Provide the (x, y) coordinate of the cell's center where the given text is located.  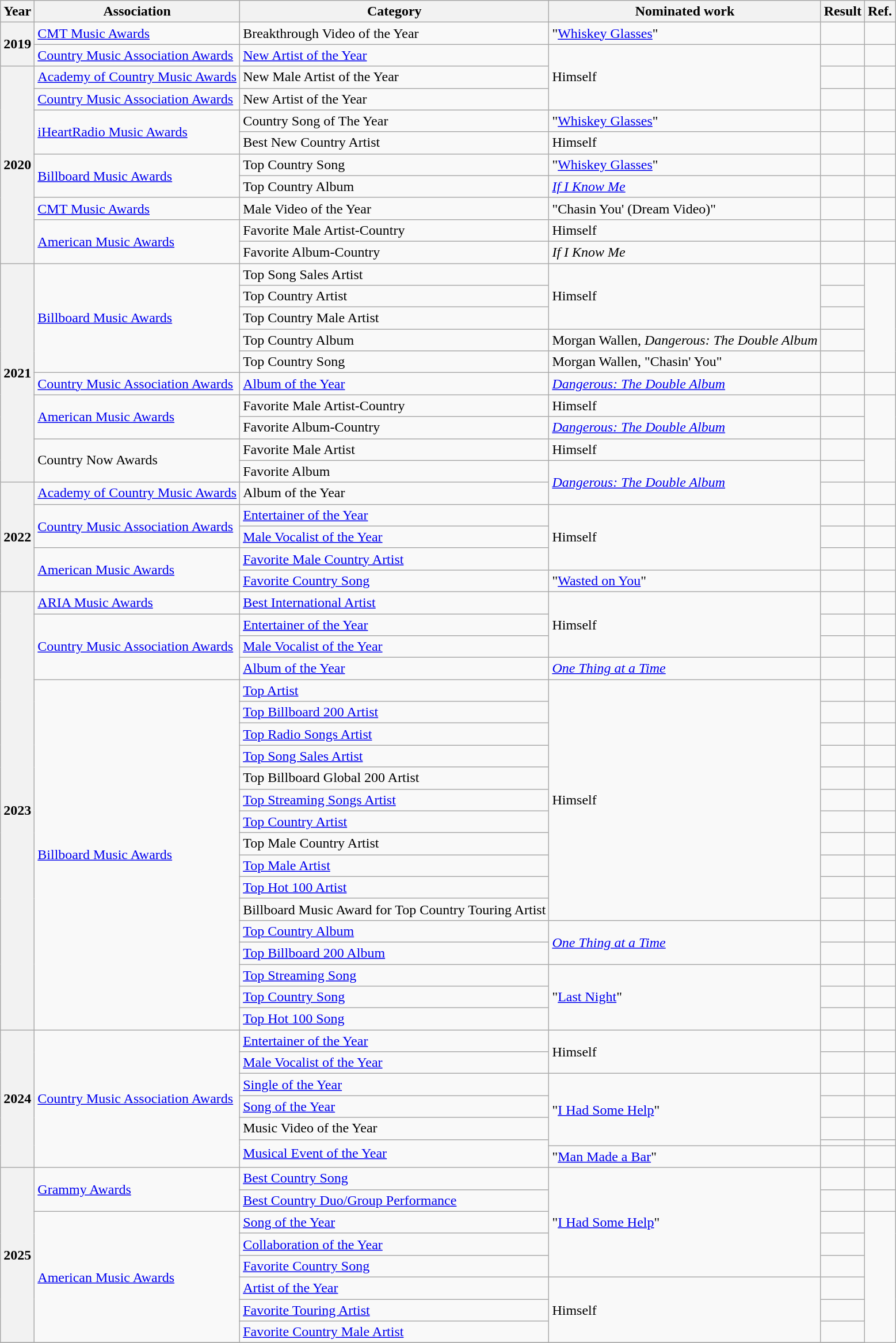
Morgan Wallen, "Chasin' You" (685, 362)
Music Video of the Year (395, 1128)
Male Video of the Year (395, 208)
Favorite Country Male Artist (395, 1332)
Top Male Artist (395, 865)
ARIA Music Awards (137, 602)
Best International Artist (395, 602)
2025 (17, 1255)
Best New Country Artist (395, 143)
"Chasin You' (Dream Video)" (685, 208)
Musical Event of the Year (395, 1153)
Association (137, 12)
Result (842, 12)
Top Streaming Songs Artist (395, 800)
iHeartRadio Music Awards (137, 132)
Country Now Awards (137, 460)
2019 (17, 44)
"Man Made a Bar" (685, 1157)
Favorite Album (395, 471)
Top Radio Songs Artist (395, 734)
Year (17, 12)
"Last Night" (685, 997)
Nominated work (685, 12)
Ref. (880, 12)
Artist of the Year (395, 1288)
Favorite Touring Artist (395, 1310)
Category (395, 12)
Top Artist (395, 690)
Top Country Male Artist (395, 318)
Top Hot 100 Artist (395, 887)
Best Country Duo/Group Performance (395, 1200)
2023 (17, 810)
New Male Artist of the Year (395, 77)
2024 (17, 1099)
"Wasted on You" (685, 581)
Top Streaming Song (395, 975)
Top Billboard 200 Album (395, 953)
Breakthrough Video of the Year (395, 33)
Country Song of The Year (395, 121)
Favorite Male Artist (395, 449)
2021 (17, 373)
Billboard Music Award for Top Country Touring Artist (395, 909)
Top Billboard Global 200 Artist (395, 778)
2022 (17, 537)
2020 (17, 165)
Grammy Awards (137, 1189)
Favorite Male Country Artist (395, 559)
Top Male Country Artist (395, 844)
Collaboration of the Year (395, 1244)
Best Country Song (395, 1178)
Top Hot 100 Song (395, 1019)
Single of the Year (395, 1085)
Morgan Wallen, Dangerous: The Double Album (685, 340)
Top Billboard 200 Artist (395, 712)
